Extract the (X, Y) coordinate from the center of the cell holding the provided text.  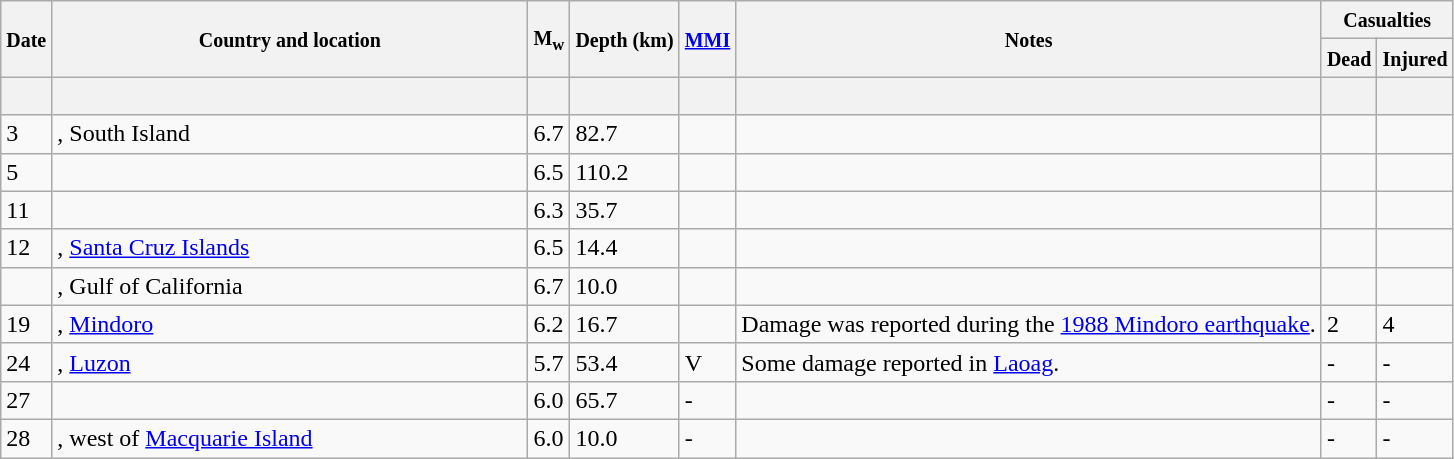
Depth (km) (624, 39)
3 (26, 134)
Date (26, 39)
82.7 (624, 134)
2 (1349, 324)
Country and location (290, 39)
27 (26, 400)
, Gulf of California (290, 286)
28 (26, 438)
, Santa Cruz Islands (290, 248)
11 (26, 210)
12 (26, 248)
Injured (1415, 58)
, South Island (290, 134)
, west of Macquarie Island (290, 438)
4 (1415, 324)
5.7 (549, 362)
Dead (1349, 58)
110.2 (624, 172)
14.4 (624, 248)
Notes (1029, 39)
Some damage reported in Laoag. (1029, 362)
65.7 (624, 400)
V (708, 362)
53.4 (624, 362)
19 (26, 324)
5 (26, 172)
, Luzon (290, 362)
MMI (708, 39)
6.2 (549, 324)
, Mindoro (290, 324)
6.3 (549, 210)
24 (26, 362)
16.7 (624, 324)
Casualties (1387, 20)
Damage was reported during the 1988 Mindoro earthquake. (1029, 324)
35.7 (624, 210)
Mw (549, 39)
